Output the [X, Y] coordinate of the center of the cell containing the given text.  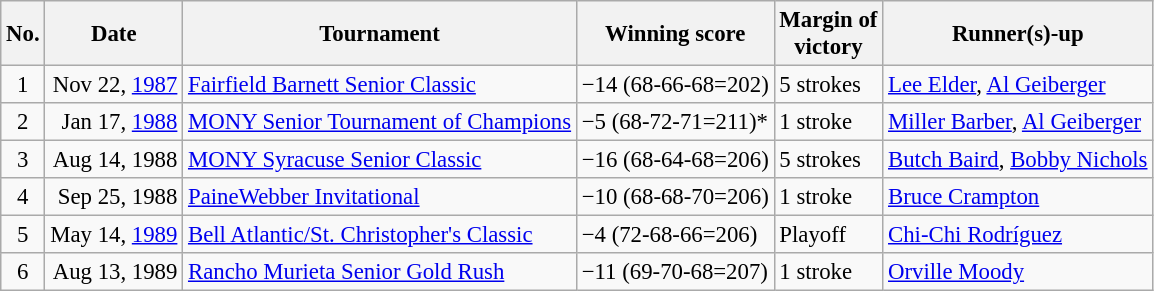
Chi-Chi Rodríguez [1018, 235]
4 [23, 197]
−5 (68-72-71=211)* [675, 122]
−4 (72-68-66=206) [675, 235]
2 [23, 122]
Lee Elder, Al Geiberger [1018, 85]
Date [114, 34]
Winning score [675, 34]
Nov 22, 1987 [114, 85]
Bruce Crampton [1018, 197]
Jan 17, 1988 [114, 122]
May 14, 1989 [114, 235]
Bell Atlantic/St. Christopher's Classic [380, 235]
No. [23, 34]
−10 (68-68-70=206) [675, 197]
Miller Barber, Al Geiberger [1018, 122]
1 [23, 85]
3 [23, 160]
Aug 14, 1988 [114, 160]
Sep 25, 1988 [114, 197]
Playoff [828, 235]
Runner(s)-up [1018, 34]
Margin ofvictory [828, 34]
PaineWebber Invitational [380, 197]
5 [23, 235]
Tournament [380, 34]
−16 (68-64-68=206) [675, 160]
MONY Senior Tournament of Champions [380, 122]
Butch Baird, Bobby Nichols [1018, 160]
−14 (68-66-68=202) [675, 85]
Fairfield Barnett Senior Classic [380, 85]
MONY Syracuse Senior Classic [380, 160]
